Provide the (x, y) coordinate of the cell's center where the given text is located.  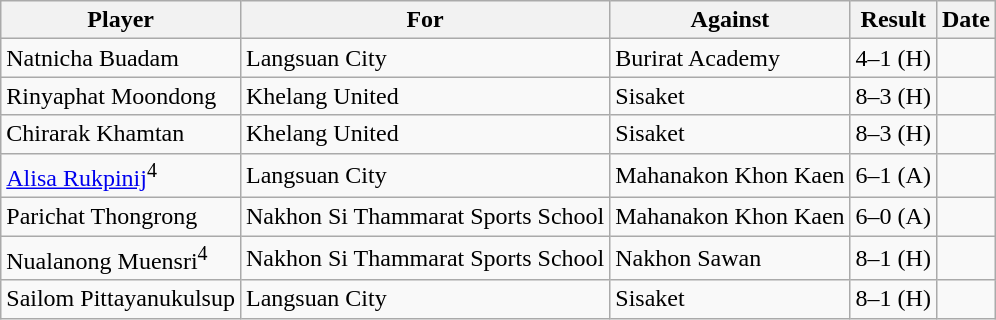
Natnicha Buadam (121, 58)
Date (966, 20)
Nualanong Muensri4 (121, 258)
6–0 (A) (893, 217)
6–1 (A) (893, 176)
Burirat Academy (730, 58)
Result (893, 20)
Alisa Rukpinij4 (121, 176)
Sailom Pittayanukulsup (121, 299)
For (424, 20)
4–1 (H) (893, 58)
Chirarak Khamtan (121, 134)
Nakhon Sawan (730, 258)
Rinyaphat Moondong (121, 96)
Player (121, 20)
Parichat Thongrong (121, 217)
Against (730, 20)
